Extract the (x, y) coordinate from the center of the cell holding the provided text.  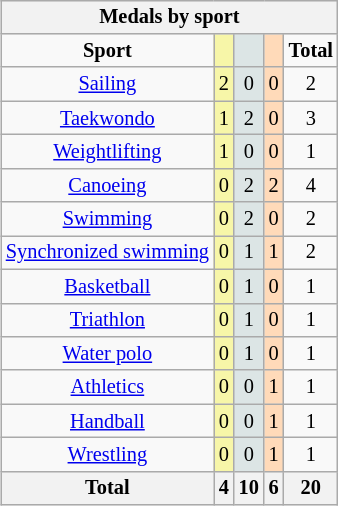
Handball (108, 421)
Synchronized swimming (108, 253)
20 (311, 488)
Canoeing (108, 185)
Sport (108, 51)
Swimming (108, 219)
Water polo (108, 354)
Weightlifting (108, 152)
Triathlon (108, 320)
Wrestling (108, 455)
3 (311, 118)
Sailing (108, 84)
Basketball (108, 286)
10 (249, 488)
6 (274, 488)
Taekwondo (108, 118)
Medals by sport (170, 17)
Athletics (108, 387)
